Pinpoint the cell where the given text exists, returning its [X, Y] midpoint coordinate. 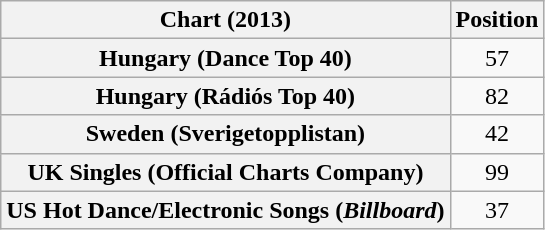
US Hot Dance/Electronic Songs (Billboard) [226, 210]
Chart (2013) [226, 20]
99 [497, 172]
Position [497, 20]
82 [497, 96]
42 [497, 134]
Hungary (Dance Top 40) [226, 58]
Sweden (Sverigetopplistan) [226, 134]
37 [497, 210]
UK Singles (Official Charts Company) [226, 172]
Hungary (Rádiós Top 40) [226, 96]
57 [497, 58]
